Detect which cell encompasses the target text, then output its (X, Y) center coordinate. 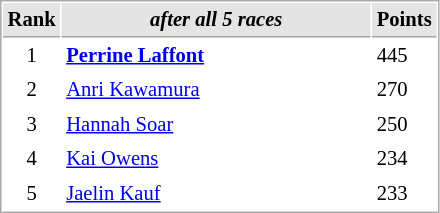
2 (32, 90)
1 (32, 56)
Anri Kawamura (216, 90)
Rank (32, 20)
270 (404, 90)
3 (32, 124)
Kai Owens (216, 158)
Points (404, 20)
Hannah Soar (216, 124)
Jaelin Kauf (216, 194)
4 (32, 158)
233 (404, 194)
5 (32, 194)
Perrine Laffont (216, 56)
after all 5 races (216, 20)
445 (404, 56)
234 (404, 158)
250 (404, 124)
